Provide the [x, y] coordinate of the cell's center where the given text is located.  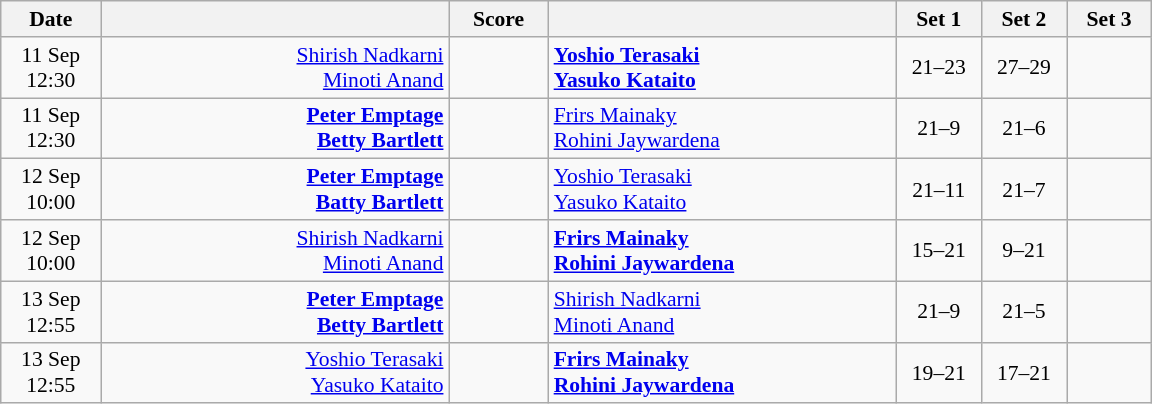
Set 2 [1024, 19]
Date [51, 19]
19–21 [938, 372]
21–11 [938, 190]
9–21 [1024, 250]
Set 3 [1108, 19]
15–21 [938, 250]
27–29 [1024, 68]
Set 1 [938, 19]
21–7 [1024, 190]
21–6 [1024, 128]
Peter Emptage Batty Bartlett [275, 190]
21–23 [938, 68]
21–5 [1024, 312]
17–21 [1024, 372]
Score [498, 19]
